For the text-containing cell, return its midpoint in (X, Y) coordinate format. 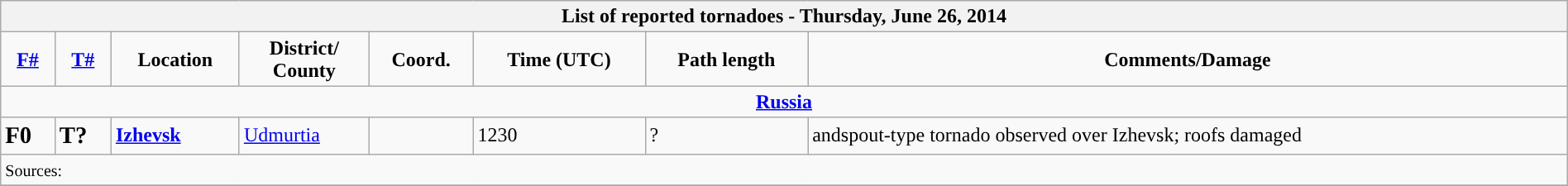
F# (28, 60)
? (726, 136)
List of reported tornadoes - Thursday, June 26, 2014 (784, 17)
Path length (726, 60)
T? (83, 136)
Izhevsk (175, 136)
District/County (304, 60)
Russia (784, 102)
Time (UTC) (559, 60)
Sources: (784, 169)
1230 (559, 136)
Comments/Damage (1188, 60)
F0 (28, 136)
Location (175, 60)
Coord. (421, 60)
Udmurtia (304, 136)
andspout-type tornado observed over Izhevsk; roofs damaged (1188, 136)
T# (83, 60)
